Scan for the cell matching the given text and deliver its (x, y) coordinate at center. 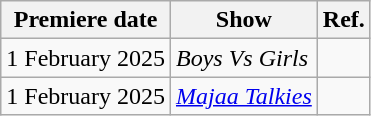
Boys Vs Girls (244, 58)
Majaa Talkies (244, 96)
Show (244, 20)
Premiere date (86, 20)
Ref. (344, 20)
